Locate the cell with the specified text and output its [x, y] center coordinate. 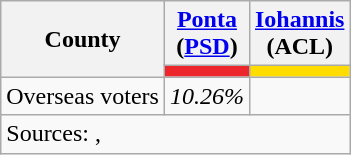
County [83, 39]
Iohannis(ACL) [299, 34]
10.26% [206, 96]
Ponta(PSD) [206, 34]
Overseas voters [83, 96]
Sources: , [176, 134]
